Determine the (x, y) coordinate at the center of the cell enclosing the given text.  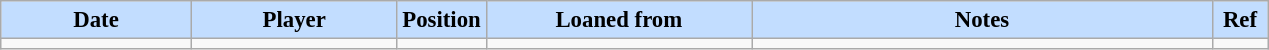
Position (442, 20)
Player (294, 20)
Ref (1240, 20)
Date (96, 20)
Loaned from (619, 20)
Notes (982, 20)
